Detect which cell encompasses the target text, then output its [X, Y] center coordinate. 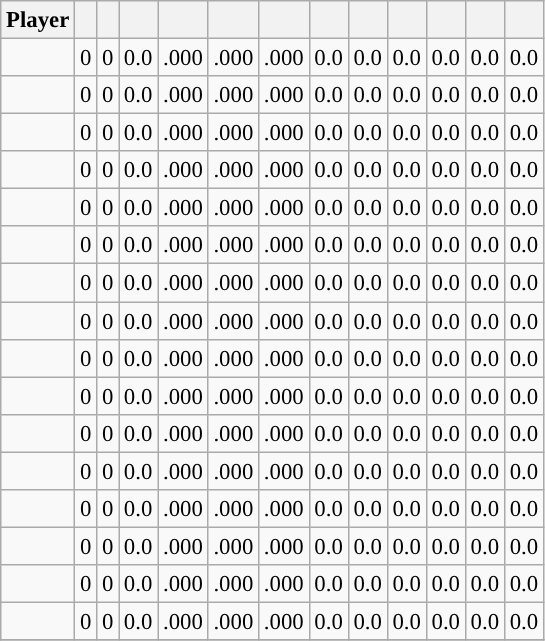
Player [38, 20]
